Determine the [x, y] coordinate at the center of the cell enclosing the given text.  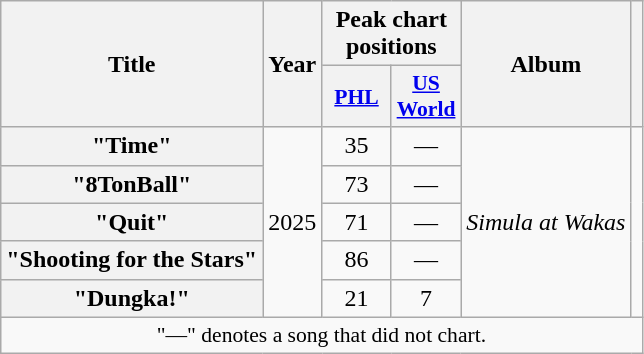
"8TonBall" [132, 184]
86 [357, 260]
Peak chart positions [392, 34]
35 [357, 146]
USWorld [426, 96]
Year [292, 64]
73 [357, 184]
"Dungka!" [132, 298]
21 [357, 298]
"—" denotes a song that did not chart. [322, 335]
Title [132, 64]
PHL [357, 96]
Album [546, 64]
7 [426, 298]
"Time" [132, 146]
2025 [292, 222]
71 [357, 222]
"Shooting for the Stars" [132, 260]
Simula at Wakas [546, 222]
"Quit" [132, 222]
